From the cell containing the given text, extract its center point as (X, Y) coordinate. 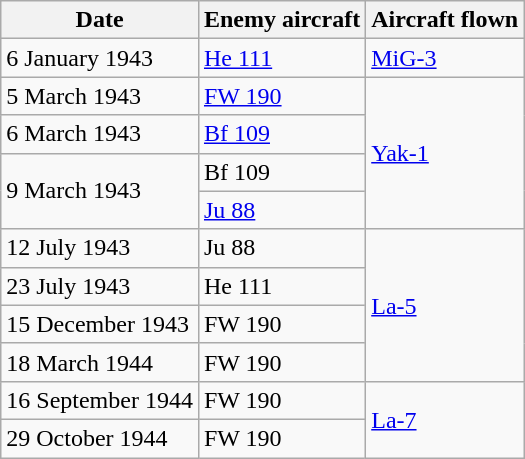
6 March 1943 (100, 134)
La-5 (445, 305)
15 December 1943 (100, 324)
Enemy aircraft (282, 20)
5 March 1943 (100, 96)
MiG-3 (445, 58)
16 September 1944 (100, 400)
Yak-1 (445, 153)
29 October 1944 (100, 438)
Aircraft flown (445, 20)
La-7 (445, 419)
12 July 1943 (100, 248)
9 March 1943 (100, 191)
6 January 1943 (100, 58)
Date (100, 20)
23 July 1943 (100, 286)
18 March 1944 (100, 362)
